Search for the cell housing the specified text and yield its (X, Y) center coordinate. 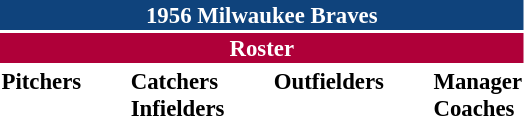
Roster (262, 48)
1956 Milwaukee Braves (262, 15)
